For the text-containing cell, return its midpoint in (X, Y) coordinate format. 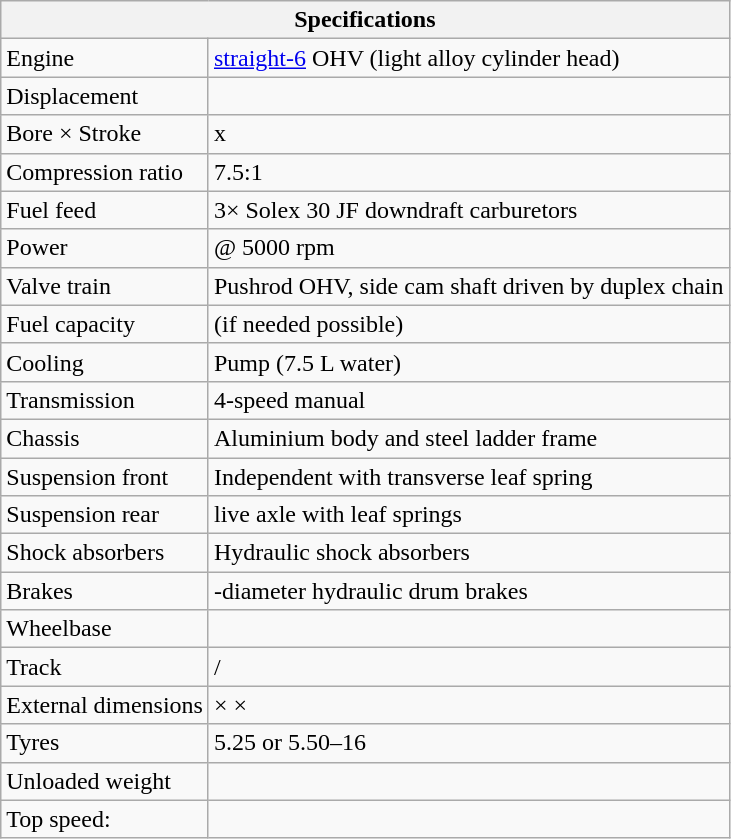
Aluminium body and steel ladder frame (468, 438)
Cooling (105, 362)
Pushrod OHV, side cam shaft driven by duplex chain (468, 286)
5.25 or 5.50–16 (468, 743)
(if needed possible) (468, 324)
Independent with transverse leaf spring (468, 477)
Specifications (365, 20)
Pump (7.5 L water) (468, 362)
@ 5000 rpm (468, 248)
live axle with leaf springs (468, 515)
Engine (105, 58)
Top speed: (105, 819)
/ (468, 667)
Brakes (105, 591)
7.5:1 (468, 172)
Tyres (105, 743)
Compression ratio (105, 172)
Hydraulic shock absorbers (468, 553)
Wheelbase (105, 629)
-diameter hydraulic drum brakes (468, 591)
External dimensions (105, 705)
Displacement (105, 96)
Transmission (105, 400)
x (468, 134)
Suspension front (105, 477)
3× Solex 30 JF downdraft carburetors (468, 210)
× × (468, 705)
4-speed manual (468, 400)
Fuel capacity (105, 324)
Unloaded weight (105, 781)
Suspension rear (105, 515)
straight-6 OHV (light alloy cylinder head) (468, 58)
Bore × Stroke (105, 134)
Track (105, 667)
Chassis (105, 438)
Shock absorbers (105, 553)
Valve train (105, 286)
Fuel feed (105, 210)
Power (105, 248)
